Capture the cell that displays the provided text and extract its (X, Y) central coordinate. 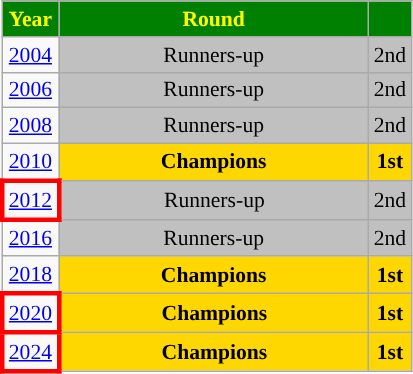
Round (214, 19)
2004 (30, 55)
2008 (30, 126)
2020 (30, 314)
2018 (30, 276)
2006 (30, 90)
Year (30, 19)
2016 (30, 238)
2010 (30, 162)
2012 (30, 200)
2024 (30, 352)
